Identify which cell holds the provided text, then report its [X, Y] central coordinate. 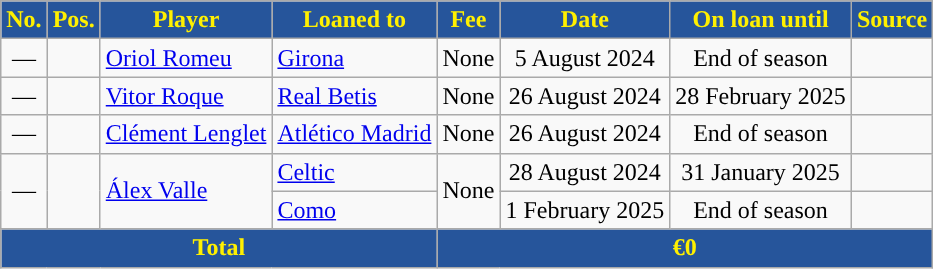
Total [219, 248]
28 February 2025 [761, 96]
Pos. [74, 20]
Celtic [354, 172]
Fee [468, 20]
Álex Valle [186, 191]
Clément Lenglet [186, 134]
€0 [685, 248]
On loan until [761, 20]
Loaned to [354, 20]
Vitor Roque [186, 96]
28 August 2024 [585, 172]
Atlético Madrid [354, 134]
5 August 2024 [585, 58]
No. [24, 20]
Player [186, 20]
31 January 2025 [761, 172]
Date [585, 20]
Oriol Romeu [186, 58]
Real Betis [354, 96]
Source [892, 20]
Girona [354, 58]
1 February 2025 [585, 210]
Como [354, 210]
